Locate the cell with the specified text and output its [X, Y] center coordinate. 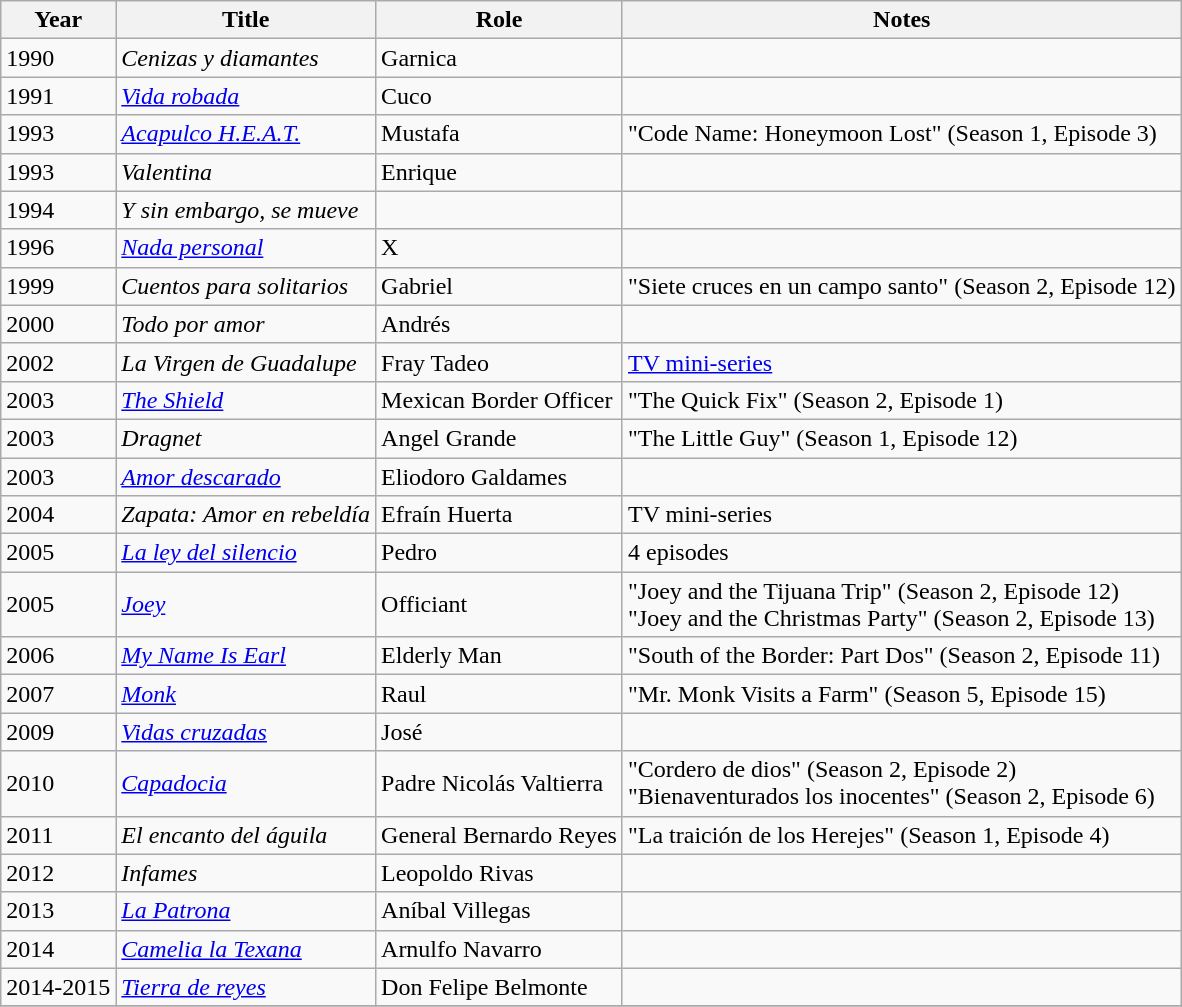
Elderly Man [500, 656]
1991 [58, 96]
Angel Grande [500, 438]
"Joey and the Tijuana Trip" (Season 2, Episode 12)"Joey and the Christmas Party" (Season 2, Episode 13) [902, 604]
"Siete cruces en un campo santo" (Season 2, Episode 12) [902, 286]
Cuco [500, 96]
1994 [58, 210]
Gabriel [500, 286]
"South of the Border: Part Dos" (Season 2, Episode 11) [902, 656]
The Shield [246, 400]
Vida robada [246, 96]
Nada personal [246, 248]
2002 [58, 362]
Aníbal Villegas [500, 911]
Officiant [500, 604]
Don Felipe Belmonte [500, 987]
Raul [500, 694]
2014 [58, 949]
Garnica [500, 58]
Notes [902, 20]
Cenizas y diamantes [246, 58]
Role [500, 20]
2009 [58, 732]
Title [246, 20]
Joey [246, 604]
Cuentos para solitarios [246, 286]
Tierra de reyes [246, 987]
2010 [58, 784]
Camelia la Texana [246, 949]
Acapulco H.E.A.T. [246, 134]
Andrés [500, 324]
Pedro [500, 553]
José [500, 732]
General Bernardo Reyes [500, 835]
"Mr. Monk Visits a Farm" (Season 5, Episode 15) [902, 694]
Monk [246, 694]
2013 [58, 911]
Leopoldo Rivas [500, 873]
Infames [246, 873]
Todo por amor [246, 324]
El encanto del águila [246, 835]
X [500, 248]
La Patrona [246, 911]
My Name Is Earl [246, 656]
"Code Name: Honeymoon Lost" (Season 1, Episode 3) [902, 134]
1990 [58, 58]
Zapata: Amor en rebeldía [246, 515]
La Virgen de Guadalupe [246, 362]
1996 [58, 248]
La ley del silencio [246, 553]
Fray Tadeo [500, 362]
"The Quick Fix" (Season 2, Episode 1) [902, 400]
Vidas cruzadas [246, 732]
2004 [58, 515]
Efraín Huerta [500, 515]
2011 [58, 835]
2012 [58, 873]
Y sin embargo, se mueve [246, 210]
Dragnet [246, 438]
2006 [58, 656]
Year [58, 20]
Padre Nicolás Valtierra [500, 784]
Eliodoro Galdames [500, 477]
Mustafa [500, 134]
4 episodes [902, 553]
Mexican Border Officer [500, 400]
Capadocia [246, 784]
1999 [58, 286]
"La traición de los Herejes" (Season 1, Episode 4) [902, 835]
Arnulfo Navarro [500, 949]
Amor descarado [246, 477]
Valentina [246, 172]
"Cordero de dios" (Season 2, Episode 2)"Bienaventurados los inocentes" (Season 2, Episode 6) [902, 784]
2007 [58, 694]
2014-2015 [58, 987]
"The Little Guy" (Season 1, Episode 12) [902, 438]
2000 [58, 324]
Enrique [500, 172]
